Locate the cell with the specified text and output its (X, Y) center coordinate. 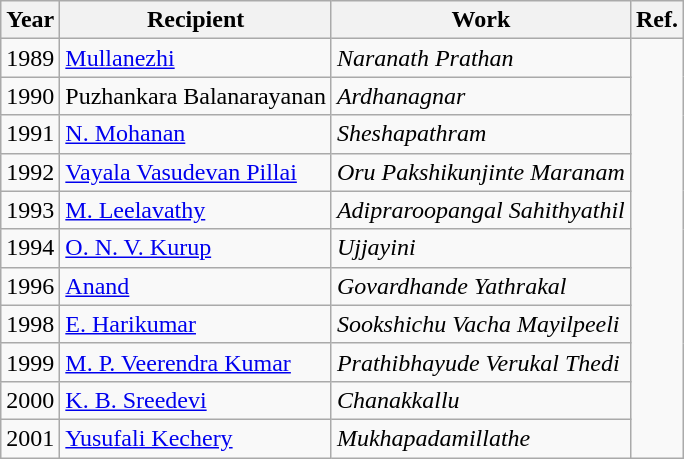
1996 (30, 286)
E. Harikumar (196, 324)
Sookshichu Vacha Mayilpeeli (480, 324)
M. Leelavathy (196, 210)
1991 (30, 134)
Anand (196, 286)
1993 (30, 210)
Puzhankara Balanarayanan (196, 96)
N. Mohanan (196, 134)
Recipient (196, 20)
Chanakkallu (480, 400)
Mullanezhi (196, 58)
2001 (30, 438)
Oru Pakshikunjinte Maranam (480, 172)
Adipraroopangal Sahithyathil (480, 210)
1999 (30, 362)
Vayala Vasudevan Pillai (196, 172)
Naranath Prathan (480, 58)
1998 (30, 324)
1994 (30, 248)
O. N. V. Kurup (196, 248)
Govardhande Yathrakal (480, 286)
Ref. (656, 20)
Work (480, 20)
Ardhanagnar (480, 96)
Year (30, 20)
2000 (30, 400)
Sheshapathram (480, 134)
1989 (30, 58)
M. P. Veerendra Kumar (196, 362)
K. B. Sreedevi (196, 400)
Yusufali Kechery (196, 438)
1990 (30, 96)
Mukhapadamillathe (480, 438)
Ujjayini (480, 248)
1992 (30, 172)
Prathibhayude Verukal Thedi (480, 362)
